Pinpoint the cell where the given text exists, returning its [X, Y] midpoint coordinate. 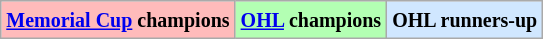
OHL champions [311, 20]
OHL runners-up [465, 20]
Memorial Cup champions [118, 20]
